Determine the [x, y] coordinate at the center of the cell enclosing the given text.  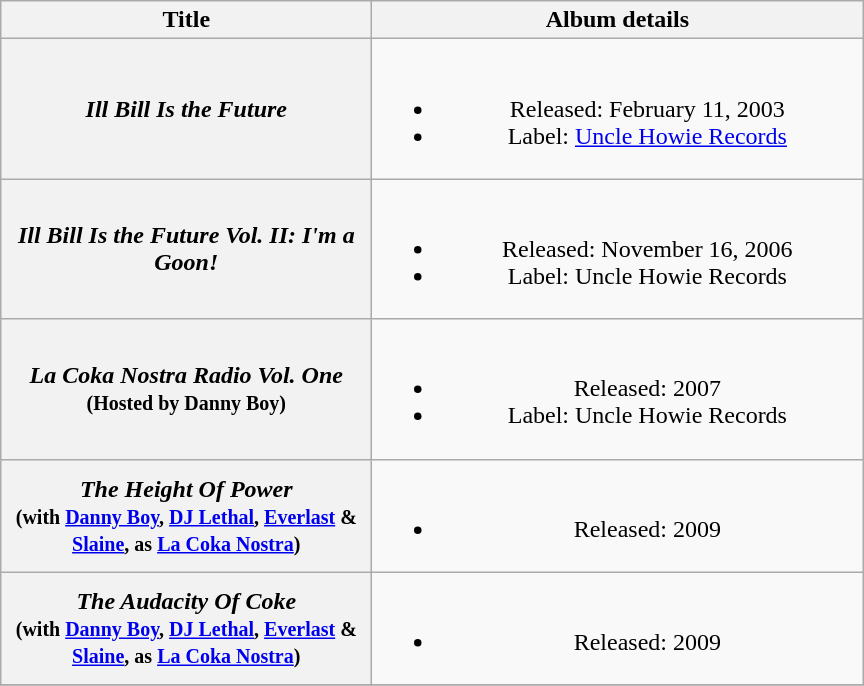
Released: November 16, 2006Label: Uncle Howie Records [618, 249]
Ill Bill Is the Future Vol. II: I'm a Goon! [186, 249]
The Audacity Of Coke(with Danny Boy, DJ Lethal, Everlast & Slaine, as La Coka Nostra) [186, 628]
Title [186, 20]
Album details [618, 20]
La Coka Nostra Radio Vol. One(Hosted by Danny Boy) [186, 389]
Ill Bill Is the Future [186, 109]
The Height Of Power(with Danny Boy, DJ Lethal, Everlast & Slaine, as La Coka Nostra) [186, 516]
Released: February 11, 2003Label: Uncle Howie Records [618, 109]
Released: 2007Label: Uncle Howie Records [618, 389]
